Return [x, y] of the center of cell containing provided text 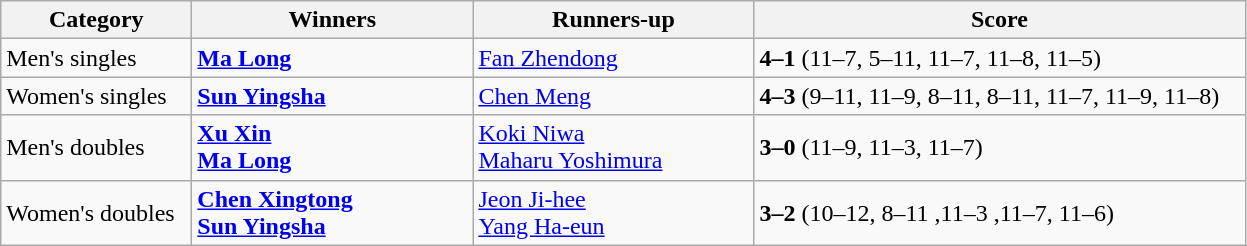
Xu Xin Ma Long [332, 148]
Score [1000, 20]
Chen Meng [614, 96]
Women's doubles [96, 212]
Jeon Ji-hee Yang Ha-eun [614, 212]
Sun Yingsha [332, 96]
Category [96, 20]
Koki Niwa Maharu Yoshimura [614, 148]
Runners-up [614, 20]
Men's doubles [96, 148]
Fan Zhendong [614, 58]
Ma Long [332, 58]
3–2 (10–12, 8–11 ,11–3 ,11–7, 11–6) [1000, 212]
Chen Xingtong Sun Yingsha [332, 212]
4–3 (9–11, 11–9, 8–11, 8–11, 11–7, 11–9, 11–8) [1000, 96]
Men's singles [96, 58]
4–1 (11–7, 5–11, 11–7, 11–8, 11–5) [1000, 58]
3–0 (11–9, 11–3, 11–7) [1000, 148]
Women's singles [96, 96]
Winners [332, 20]
